Capture the cell that displays the provided text and extract its [x, y] central coordinate. 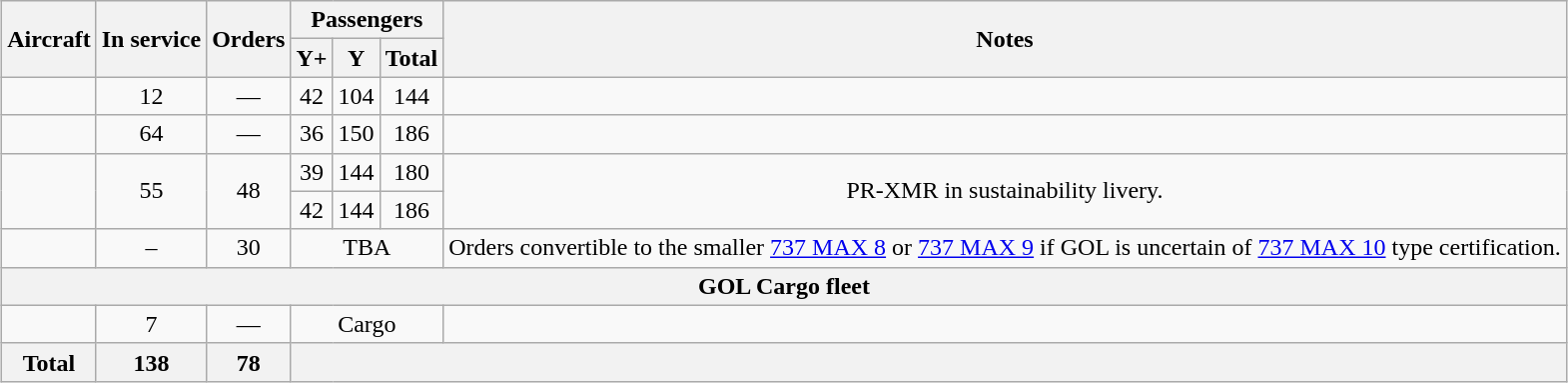
Y+ [312, 58]
TBA [368, 248]
GOL Cargo fleet [785, 286]
39 [312, 172]
– [151, 248]
30 [249, 248]
64 [151, 134]
Notes [1005, 39]
78 [249, 362]
Orders convertible to the smaller 737 MAX 8 or 737 MAX 9 if GOL is uncertain of 737 MAX 10 type certification. [1005, 248]
48 [249, 191]
55 [151, 191]
104 [356, 96]
138 [151, 362]
Aircraft [50, 39]
Y [356, 58]
Passengers [368, 20]
7 [151, 324]
12 [151, 96]
In service [151, 39]
Orders [249, 39]
36 [312, 134]
PR-XMR in sustainability livery. [1005, 191]
180 [411, 172]
150 [356, 134]
Cargo [368, 324]
